Search for the cell housing the specified text and yield its (X, Y) center coordinate. 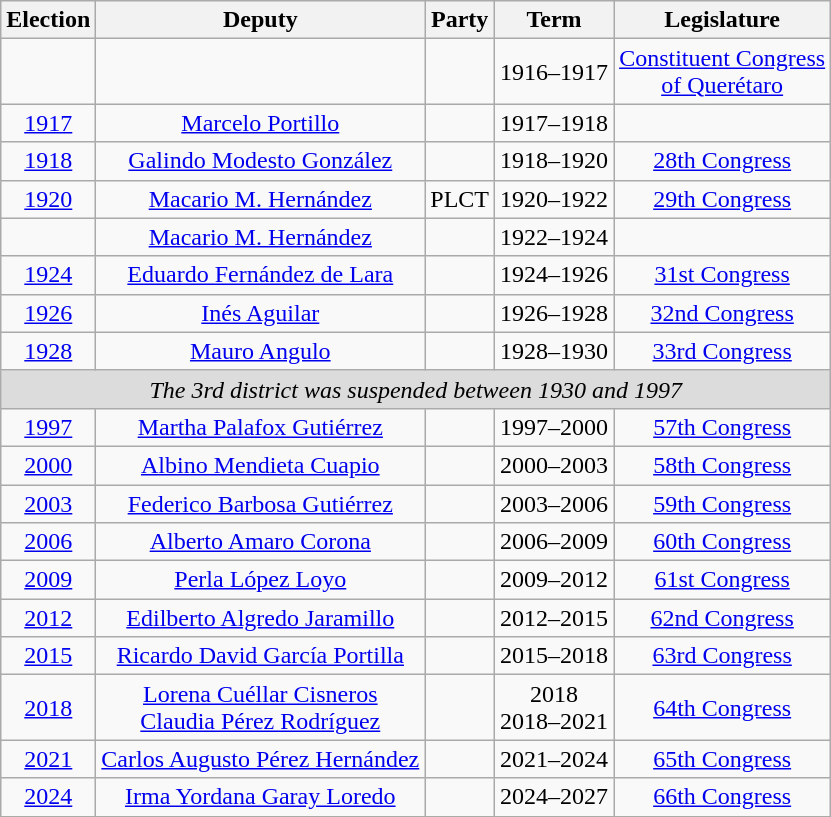
1924 (48, 275)
1997–2000 (554, 427)
2009–2012 (554, 580)
Marcelo Portillo (260, 123)
1926 (48, 313)
2009 (48, 580)
62nd Congress (722, 618)
Term (554, 20)
Mauro Angulo (260, 351)
Irma Yordana Garay Loredo (260, 797)
2018 (48, 708)
28th Congress (722, 161)
Perla López Loyo (260, 580)
2021–2024 (554, 759)
Legislature (722, 20)
Martha Palafox Gutiérrez (260, 427)
61st Congress (722, 580)
1918–1920 (554, 161)
63rd Congress (722, 656)
1916–1917 (554, 72)
Eduardo Fernández de Lara (260, 275)
Party (460, 20)
Federico Barbosa Gutiérrez (260, 503)
Ricardo David García Portilla (260, 656)
32nd Congress (722, 313)
Constituent Congressof Querétaro (722, 72)
2024–2027 (554, 797)
Lorena Cuéllar CisnerosClaudia Pérez Rodríguez (260, 708)
2015 (48, 656)
1920–1922 (554, 199)
2006–2009 (554, 542)
Carlos Augusto Pérez Hernández (260, 759)
2003–2006 (554, 503)
66th Congress (722, 797)
Alberto Amaro Corona (260, 542)
1928–1930 (554, 351)
1922–1924 (554, 237)
1926–1928 (554, 313)
58th Congress (722, 465)
1920 (48, 199)
31st Congress (722, 275)
1997 (48, 427)
Inés Aguilar (260, 313)
PLCT (460, 199)
1918 (48, 161)
2021 (48, 759)
2015–2018 (554, 656)
Edilberto Algredo Jaramillo (260, 618)
2024 (48, 797)
The 3rd district was suspended between 1930 and 1997 (416, 389)
Galindo Modesto González (260, 161)
Election (48, 20)
2003 (48, 503)
1924–1926 (554, 275)
57th Congress (722, 427)
2012 (48, 618)
1917–1918 (554, 123)
2000–2003 (554, 465)
Deputy (260, 20)
60th Congress (722, 542)
65th Congress (722, 759)
29th Congress (722, 199)
64th Congress (722, 708)
1917 (48, 123)
59th Congress (722, 503)
2006 (48, 542)
20182018–2021 (554, 708)
33rd Congress (722, 351)
Albino Mendieta Cuapio (260, 465)
2012–2015 (554, 618)
2000 (48, 465)
1928 (48, 351)
